For the text-containing cell, return its midpoint in [x, y] coordinate format. 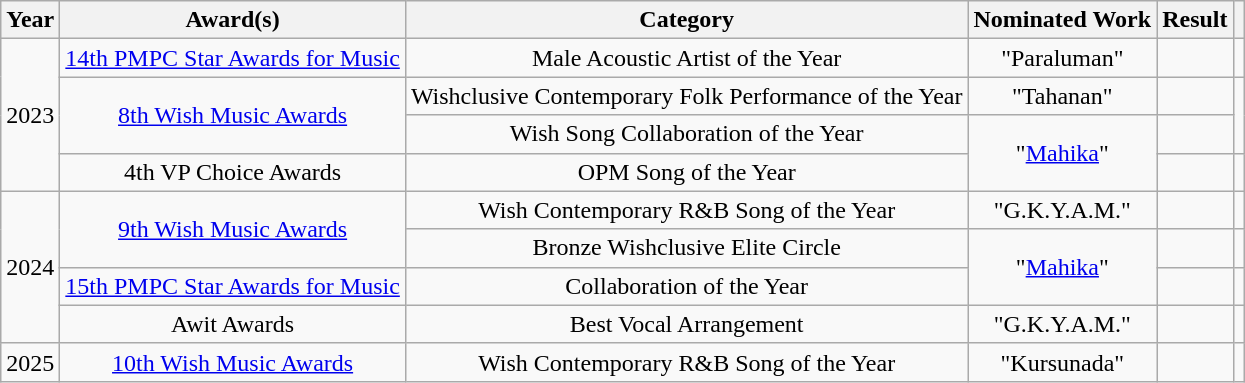
Result [1195, 20]
Award(s) [233, 20]
9th Wish Music Awards [233, 229]
14th PMPC Star Awards for Music [233, 58]
Nominated Work [1062, 20]
Collaboration of the Year [686, 286]
8th Wish Music Awards [233, 115]
4th VP Choice Awards [233, 172]
Year [30, 20]
OPM Song of the Year [686, 172]
Awit Awards [233, 324]
Male Acoustic Artist of the Year [686, 58]
Best Vocal Arrangement [686, 324]
2024 [30, 267]
Wish Song Collaboration of the Year [686, 134]
Wishclusive Contemporary Folk Performance of the Year [686, 96]
2023 [30, 115]
"Kursunada" [1062, 362]
10th Wish Music Awards [233, 362]
Bronze Wishclusive Elite Circle [686, 248]
"Paraluman" [1062, 58]
2025 [30, 362]
"Tahanan" [1062, 96]
15th PMPC Star Awards for Music [233, 286]
Category [686, 20]
